Return [X, Y] of the center of cell containing provided text 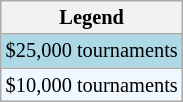
Legend [92, 17]
$25,000 tournaments [92, 51]
$10,000 tournaments [92, 85]
